Extract the (x, y) coordinate from the center of the cell holding the provided text.  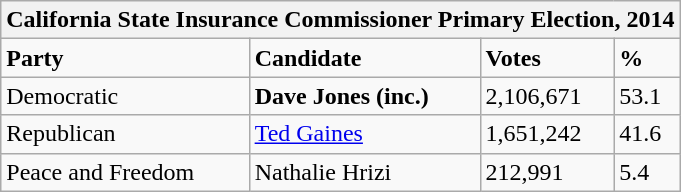
Dave Jones (inc.) (364, 96)
California State Insurance Commissioner Primary Election, 2014 (340, 20)
Nathalie Hrizi (364, 172)
Republican (125, 134)
Candidate (364, 58)
1,651,242 (547, 134)
Ted Gaines (364, 134)
53.1 (647, 96)
Party (125, 58)
212,991 (547, 172)
Votes (547, 58)
41.6 (647, 134)
Peace and Freedom (125, 172)
2,106,671 (547, 96)
% (647, 58)
5.4 (647, 172)
Democratic (125, 96)
